Capture the cell that displays the provided text and extract its (X, Y) central coordinate. 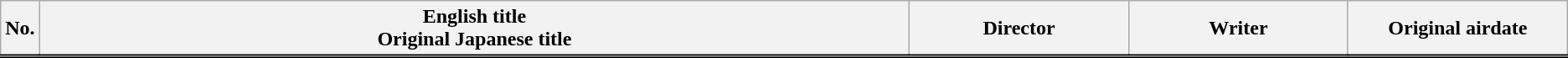
English title Original Japanese title (474, 29)
Director (1019, 29)
No. (20, 29)
Original airdate (1457, 29)
Writer (1239, 29)
